For the text-containing cell, return its midpoint in (X, Y) coordinate format. 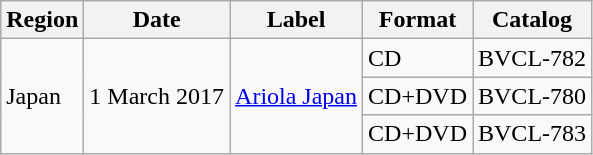
Catalog (532, 20)
BVCL-782 (532, 58)
Japan (42, 96)
Region (42, 20)
Ariola Japan (296, 96)
BVCL-783 (532, 134)
Date (157, 20)
1 March 2017 (157, 96)
BVCL-780 (532, 96)
CD (418, 58)
Format (418, 20)
Label (296, 20)
